Find where the given text appears and provide that cell's center as (X, Y) coordinate. 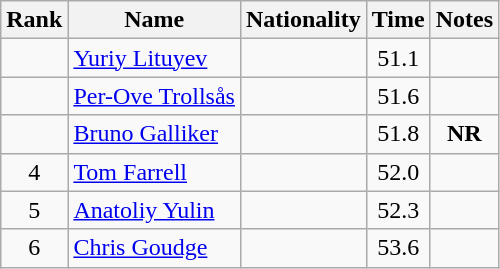
6 (34, 248)
Anatoliy Yulin (154, 210)
Time (398, 20)
52.3 (398, 210)
51.8 (398, 134)
Chris Goudge (154, 248)
Name (154, 20)
Per-Ove Trollsås (154, 96)
Yuriy Lituyev (154, 58)
Bruno Galliker (154, 134)
51.1 (398, 58)
4 (34, 172)
NR (464, 134)
51.6 (398, 96)
Tom Farrell (154, 172)
Rank (34, 20)
5 (34, 210)
52.0 (398, 172)
Notes (464, 20)
53.6 (398, 248)
Nationality (303, 20)
